Locate the cell with the specified text and output its (X, Y) center coordinate. 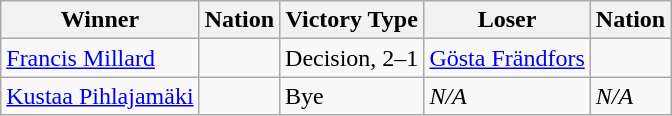
Bye (352, 96)
Kustaa Pihlajamäki (100, 96)
Francis Millard (100, 58)
Victory Type (352, 20)
Gösta Frändfors (507, 58)
Winner (100, 20)
Loser (507, 20)
Decision, 2–1 (352, 58)
